Return the (X, Y) coordinate for the center point of the cell that contains the specified text.  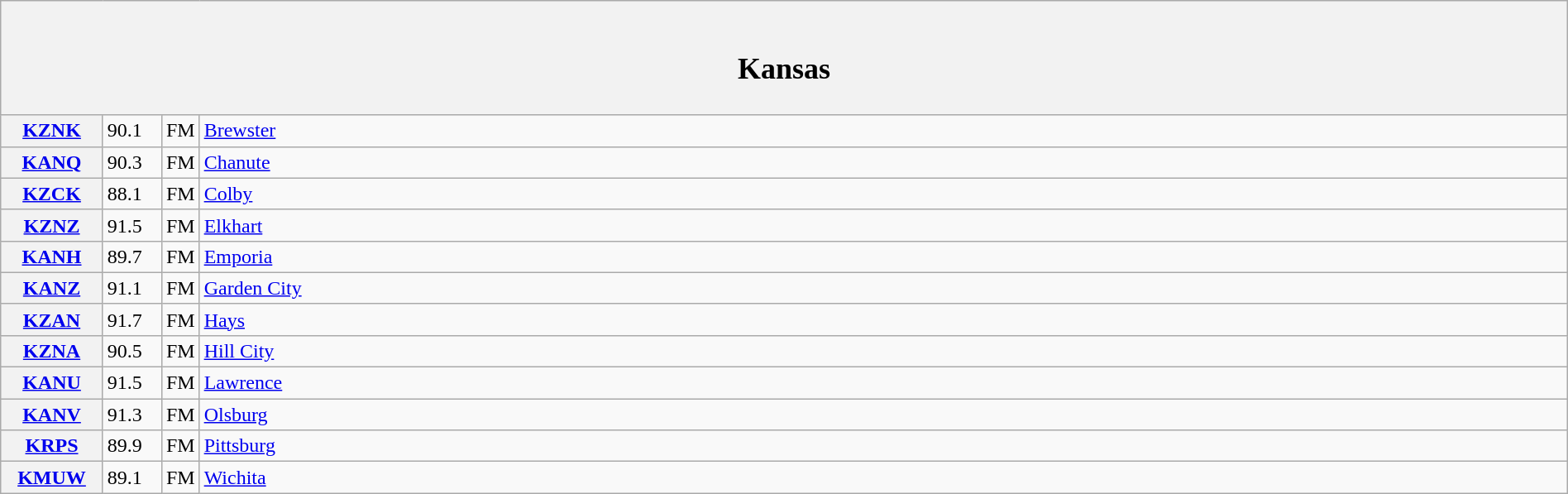
Lawrence (883, 383)
Brewster (883, 131)
89.1 (132, 477)
89.7 (132, 257)
KZAN (52, 319)
Garden City (883, 288)
Olsburg (883, 415)
Hays (883, 319)
KANV (52, 415)
Colby (883, 194)
Pittsburg (883, 446)
KRPS (52, 446)
90.5 (132, 351)
90.1 (132, 131)
Wichita (883, 477)
91.1 (132, 288)
Hill City (883, 351)
KZNK (52, 131)
Emporia (883, 257)
KANU (52, 383)
91.7 (132, 319)
Kansas (784, 58)
KANQ (52, 162)
Chanute (883, 162)
Elkhart (883, 225)
91.3 (132, 415)
KANH (52, 257)
89.9 (132, 446)
KZCK (52, 194)
KZNA (52, 351)
KANZ (52, 288)
KZNZ (52, 225)
88.1 (132, 194)
90.3 (132, 162)
KMUW (52, 477)
